Find where the given text appears and provide that cell's center as [X, Y] coordinate. 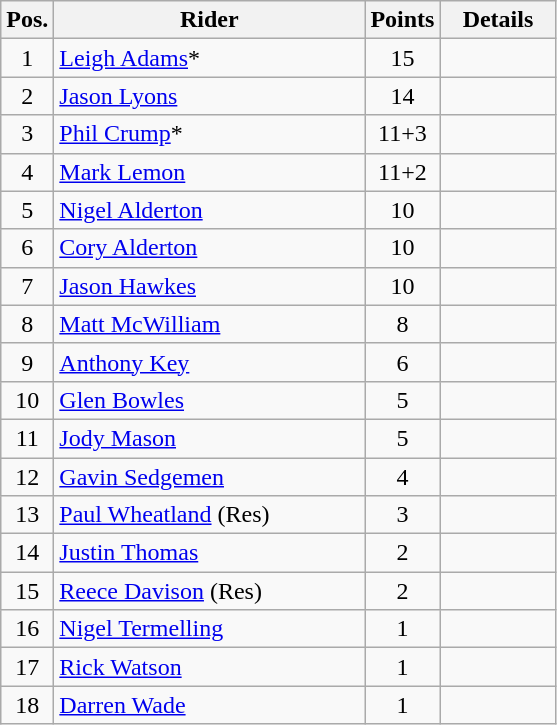
Rider [210, 20]
Nigel Alderton [210, 210]
Mark Lemon [210, 172]
Matt McWilliam [210, 324]
Pos. [28, 20]
Details [498, 20]
13 [28, 515]
Gavin Sedgemen [210, 477]
Anthony Key [210, 362]
Rick Watson [210, 667]
Cory Alderton [210, 248]
Jason Lyons [210, 96]
18 [28, 705]
Paul Wheatland (Res) [210, 515]
Darren Wade [210, 705]
Reece Davison (Res) [210, 591]
Phil Crump* [210, 134]
Justin Thomas [210, 553]
12 [28, 477]
Glen Bowles [210, 400]
11+2 [402, 172]
7 [28, 286]
11 [28, 438]
11+3 [402, 134]
16 [28, 629]
Jody Mason [210, 438]
9 [28, 362]
Jason Hawkes [210, 286]
Leigh Adams* [210, 58]
17 [28, 667]
Points [402, 20]
Nigel Termelling [210, 629]
